Return the (x, y) coordinate for the center point of the cell that contains the specified text.  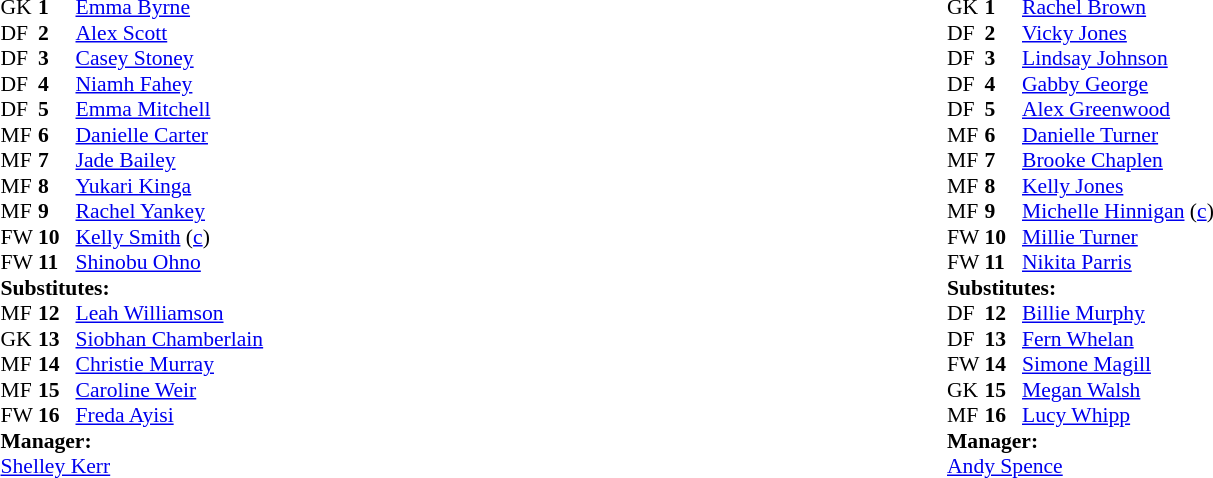
Emma Mitchell (170, 109)
Substitutes: (132, 288)
Freda Ayisi (170, 415)
Jade Bailey (170, 161)
Alex Scott (170, 33)
Casey Stoney (170, 59)
Kelly Smith (c) (170, 237)
Caroline Weir (170, 390)
Leah Williamson (170, 313)
Niamh Fahey (170, 84)
Christie Murray (170, 365)
Shinobu Ohno (170, 263)
Siobhan Chamberlain (170, 339)
Manager: (132, 441)
Rachel Yankey (170, 211)
Danielle Carter (170, 135)
Yukari Kinga (170, 186)
